Pinpoint the cell where the given text exists, returning its (X, Y) midpoint coordinate. 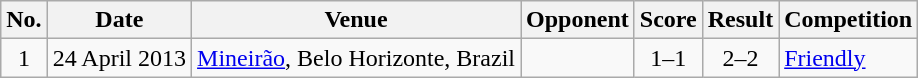
Score (668, 20)
1–1 (668, 58)
24 April 2013 (119, 58)
Date (119, 20)
Competition (848, 20)
Opponent (578, 20)
Mineirão, Belo Horizonte, Brazil (356, 58)
No. (24, 20)
Friendly (848, 58)
Venue (356, 20)
2–2 (740, 58)
Result (740, 20)
1 (24, 58)
